Capture the cell that displays the provided text and extract its (X, Y) central coordinate. 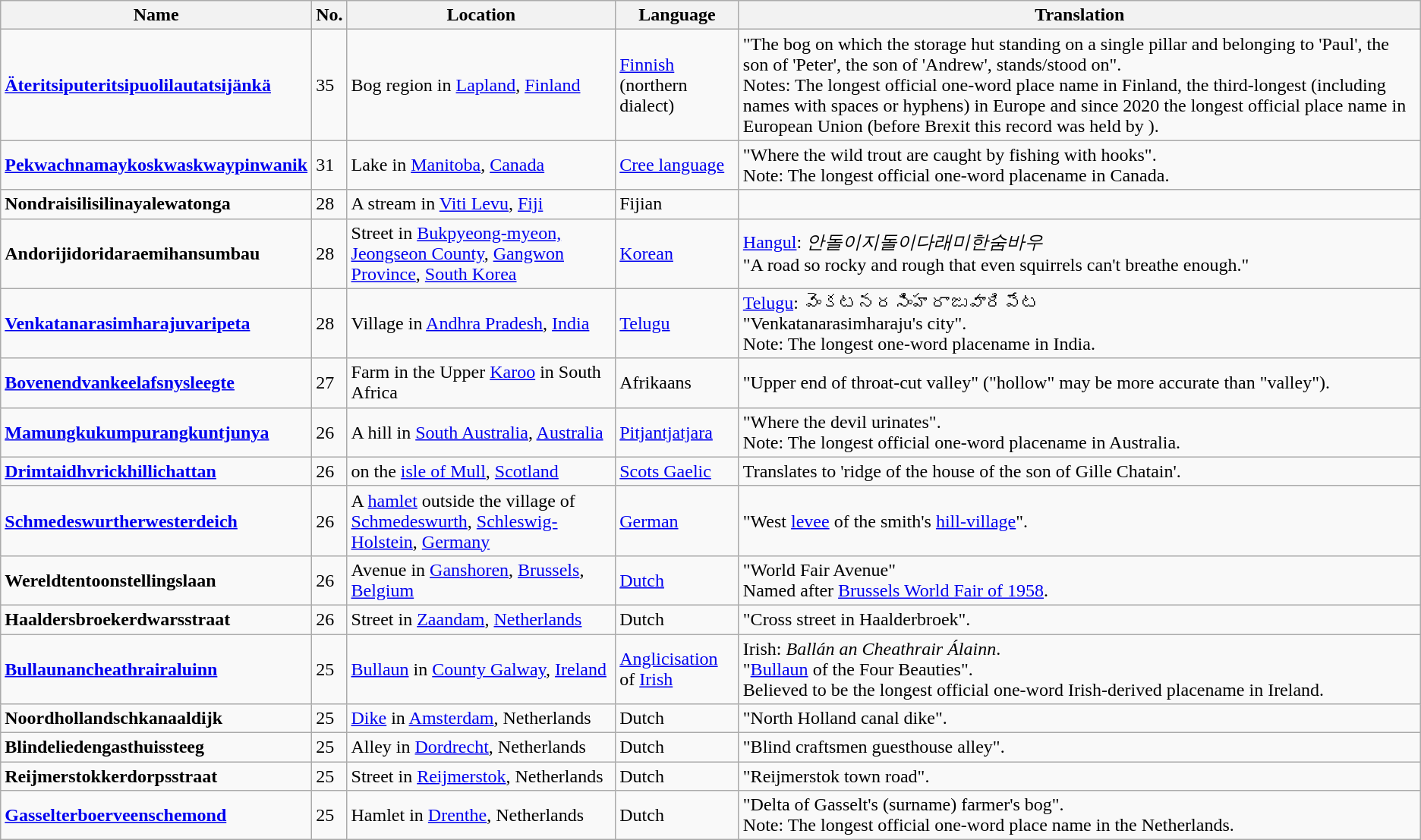
Village in Andhra Pradesh, India (481, 323)
Bog region in Lapland, Finland (481, 85)
Finnish(northern dialect) (677, 85)
"Reijmerstok town road". (1079, 776)
Pekwachnamaykoskwaskwaypinwanik (156, 165)
Bovenendvankeelafsnysleegte (156, 382)
German (677, 521)
Irish: Ballán an Cheathrair Álainn."Bullaun of the Four Beauties".Believed to be the longest official one-word Irish-derived placename in Ireland. (1079, 669)
Bullaun in County Galway, Ireland (481, 669)
"Where the wild trout are caught by fishing with hooks".Note: The longest official one-word placename in Canada. (1079, 165)
"Upper end of throat-cut valley" ("hollow" may be more accurate than "valley"). (1079, 382)
Telugu (677, 323)
Anglicisation of Irish (677, 669)
Avenue in Ganshoren, Brussels, Belgium (481, 580)
"World Fair Avenue"Named after Brussels World Fair of 1958. (1079, 580)
Reijmerstokkerdorpsstraat (156, 776)
Venkatanarasimharajuvaripeta (156, 323)
Hamlet in Drenthe, Netherlands (481, 815)
Dike in Amsterdam, Netherlands (481, 719)
Location (481, 15)
Street in Reijmerstok, Netherlands (481, 776)
Name (156, 15)
"Delta of Gasselt's (surname) farmer's bog".Note: The longest official one-word place name in the Netherlands. (1079, 815)
35 (329, 85)
Language (677, 15)
"Where the devil urinates".Note: The longest official one-word placename in Australia. (1079, 433)
"Cross street in Haalderbroek". (1079, 619)
Korean (677, 253)
A hamlet outside the village of Schmedeswurth, Schleswig-Holstein, Germany (481, 521)
Gasselterboerveenschemond (156, 815)
Noordhollandschkanaaldijk (156, 719)
A stream in Viti Levu, Fiji (481, 204)
Mamungkukumpurangkuntjunya (156, 433)
Blindeliedengasthuissteeg (156, 747)
Wereldtentoonstellingslaan (156, 580)
Andorijidoridaraemihansumbau (156, 253)
Bullaunancheathrairaluinn (156, 669)
Translation (1079, 15)
"Blind craftsmen guesthouse alley". (1079, 747)
Alley in Dordrecht, Netherlands (481, 747)
Telugu: వెంకటనరసింహరాజువారిపేట"Venkatanarasimharaju's city".Note: The longest one-word placename in India. (1079, 323)
Schmedeswurtherwesterdeich (156, 521)
Nondraisilisilinayalewatonga (156, 204)
No. (329, 15)
Cree language (677, 165)
"North Holland canal dike". (1079, 719)
Hangul: 안돌이지돌이다래미한숨바우"A road so rocky and rough that even squirrels can't breathe enough." (1079, 253)
Pitjantjatjara (677, 433)
Lake in Manitoba, Canada (481, 165)
27 (329, 382)
Farm in the Upper Karoo in South Africa (481, 382)
Street in Zaandam, Netherlands (481, 619)
Drimtaidhvrickhillichattan (156, 471)
"West levee of the smith's hill-village". (1079, 521)
A hill in South Australia, Australia (481, 433)
Haaldersbroekerdwarsstraat (156, 619)
Street in Bukpyeong-myeon, Jeongseon County, Gangwon Province, South Korea (481, 253)
Afrikaans (677, 382)
Translates to 'ridge of the house of the son of Gille Chatain'. (1079, 471)
31 (329, 165)
Scots Gaelic (677, 471)
Äteritsiputeritsipuolilautatsijänkä (156, 85)
Fijian (677, 204)
on the isle of Mull, Scotland (481, 471)
